Locate the cell with the specified text and output its (x, y) center coordinate. 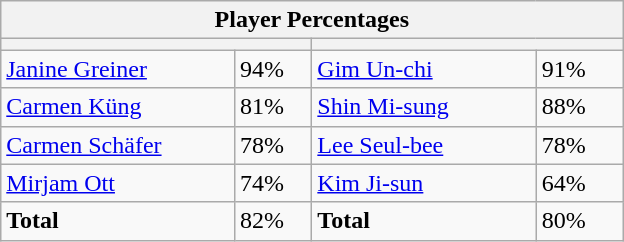
81% (272, 107)
64% (580, 183)
Shin Mi-sung (424, 107)
Carmen Schäfer (118, 145)
Janine Greiner (118, 69)
Gim Un-chi (424, 69)
91% (580, 69)
88% (580, 107)
80% (580, 221)
Player Percentages (312, 20)
Mirjam Ott (118, 183)
94% (272, 69)
82% (272, 221)
Carmen Küng (118, 107)
74% (272, 183)
Lee Seul-bee (424, 145)
Kim Ji-sun (424, 183)
